Provide the (X, Y) coordinate of the cell's center where the given text is located.  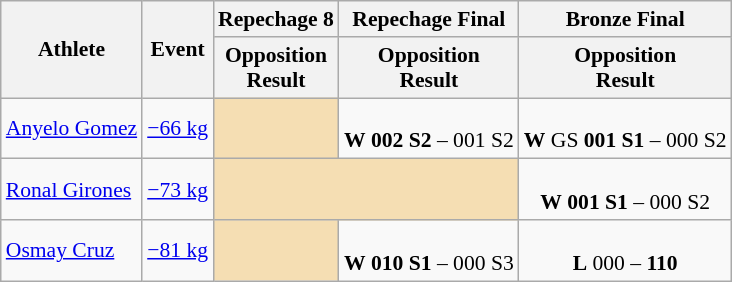
W 002 S2 – 001 S2 (429, 128)
W 001 S1 – 000 S2 (626, 190)
Event (178, 50)
W GS 001 S1 – 000 S2 (626, 128)
Repechage 8 (276, 19)
−66 kg (178, 128)
Bronze Final (626, 19)
−73 kg (178, 190)
Osmay Cruz (72, 250)
W 010 S1 – 000 S3 (429, 250)
Athlete (72, 50)
Ronal Girones (72, 190)
−81 kg (178, 250)
Repechage Final (429, 19)
Anyelo Gomez (72, 128)
L 000 – 110 (626, 250)
